Return the [x, y] coordinate for the center point of the cell that contains the specified text.  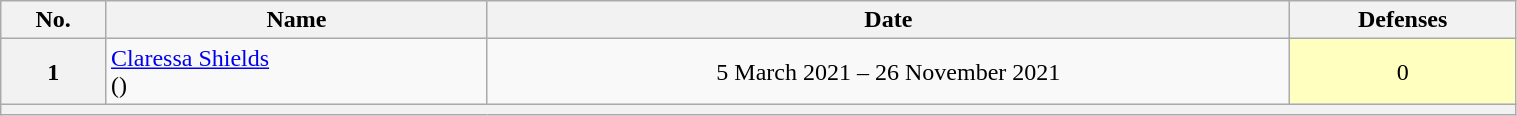
No. [54, 20]
Claressa Shields() [297, 72]
5 March 2021 – 26 November 2021 [888, 72]
Defenses [1402, 20]
Name [297, 20]
Date [888, 20]
1 [54, 72]
0 [1402, 72]
